Find where the given text appears and provide that cell's center as [X, Y] coordinate. 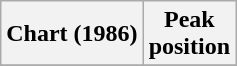
Peakposition [189, 34]
Chart (1986) [72, 34]
